Locate the cell with the specified text and output its (x, y) center coordinate. 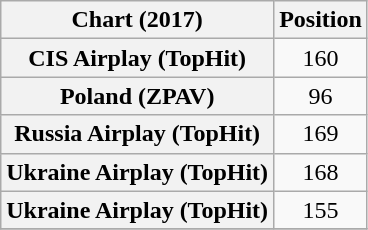
96 (321, 96)
CIS Airplay (TopHit) (138, 58)
Poland (ZPAV) (138, 96)
169 (321, 134)
Position (321, 20)
Chart (2017) (138, 20)
Russia Airplay (TopHit) (138, 134)
168 (321, 172)
160 (321, 58)
155 (321, 210)
